Scan for the cell matching the given text and deliver its (X, Y) coordinate at center. 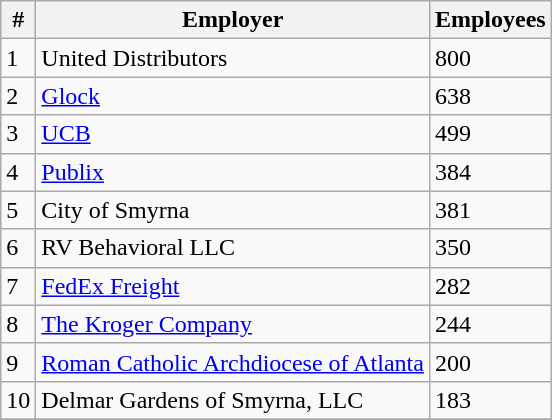
UCB (233, 134)
638 (490, 96)
499 (490, 134)
384 (490, 172)
Roman Catholic Archdiocese of Atlanta (233, 362)
# (18, 20)
8 (18, 324)
Employer (233, 20)
244 (490, 324)
United Distributors (233, 58)
The Kroger Company (233, 324)
1 (18, 58)
5 (18, 210)
200 (490, 362)
Publix (233, 172)
3 (18, 134)
6 (18, 248)
183 (490, 400)
350 (490, 248)
800 (490, 58)
Employees (490, 20)
282 (490, 286)
City of Smyrna (233, 210)
10 (18, 400)
2 (18, 96)
FedEx Freight (233, 286)
381 (490, 210)
RV Behavioral LLC (233, 248)
4 (18, 172)
9 (18, 362)
Delmar Gardens of Smyrna, LLC (233, 400)
7 (18, 286)
Glock (233, 96)
